Locate the cell with the specified text and output its [X, Y] center coordinate. 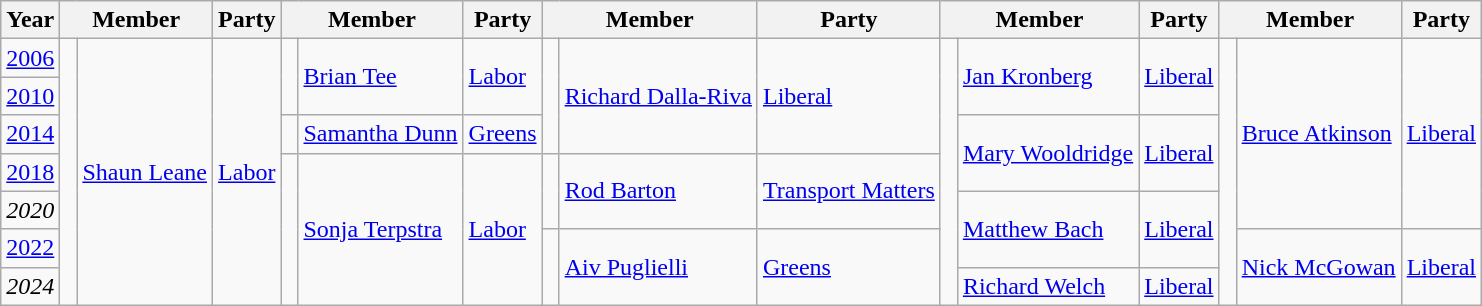
2024 [30, 286]
Matthew Bach [1048, 229]
Shaun Leane [145, 172]
2020 [30, 210]
Mary Wooldridge [1048, 153]
Sonja Terpstra [380, 229]
2014 [30, 134]
2006 [30, 58]
Richard Welch [1048, 286]
2010 [30, 96]
Samantha Dunn [380, 134]
Nick McGowan [1318, 267]
Bruce Atkinson [1318, 134]
Rod Barton [658, 191]
2022 [30, 248]
Brian Tee [380, 77]
Jan Kronberg [1048, 77]
Richard Dalla-Riva [658, 96]
Transport Matters [848, 191]
Year [30, 20]
Aiv Puglielli [658, 267]
2018 [30, 172]
